Provide the (X, Y) coordinate of the cell's center where the given text is located.  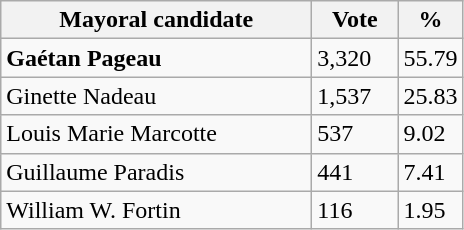
7.41 (430, 172)
Louis Marie Marcotte (156, 134)
Vote (355, 20)
Gaétan Pageau (156, 58)
Guillaume Paradis (156, 172)
Mayoral candidate (156, 20)
537 (355, 134)
Ginette Nadeau (156, 96)
9.02 (430, 134)
116 (355, 210)
25.83 (430, 96)
1.95 (430, 210)
William W. Fortin (156, 210)
1,537 (355, 96)
3,320 (355, 58)
55.79 (430, 58)
% (430, 20)
441 (355, 172)
